Return the [x, y] coordinate for the center point of the cell that contains the specified text.  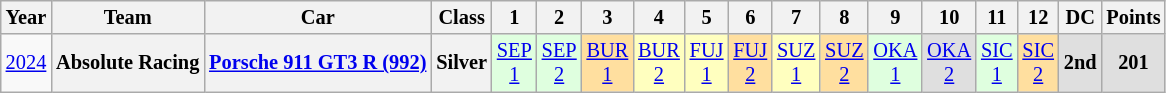
1 [514, 17]
Class [462, 17]
10 [949, 17]
Car [318, 17]
Year [26, 17]
4 [659, 17]
OKA2 [949, 63]
FUJ2 [750, 63]
201 [1133, 63]
SEP2 [560, 63]
8 [844, 17]
Porsche 911 GT3 R (992) [318, 63]
SIC1 [996, 63]
OKA1 [895, 63]
3 [608, 17]
SUZ2 [844, 63]
12 [1038, 17]
BUR1 [608, 63]
Silver [462, 63]
SUZ1 [796, 63]
7 [796, 17]
5 [707, 17]
9 [895, 17]
BUR2 [659, 63]
Team [128, 17]
Absolute Racing [128, 63]
2nd [1080, 63]
Points [1133, 17]
11 [996, 17]
SIC2 [1038, 63]
2024 [26, 63]
DC [1080, 17]
2 [560, 17]
FUJ1 [707, 63]
SEP1 [514, 63]
6 [750, 17]
